Determine the (x, y) coordinate at the center of the cell enclosing the given text.  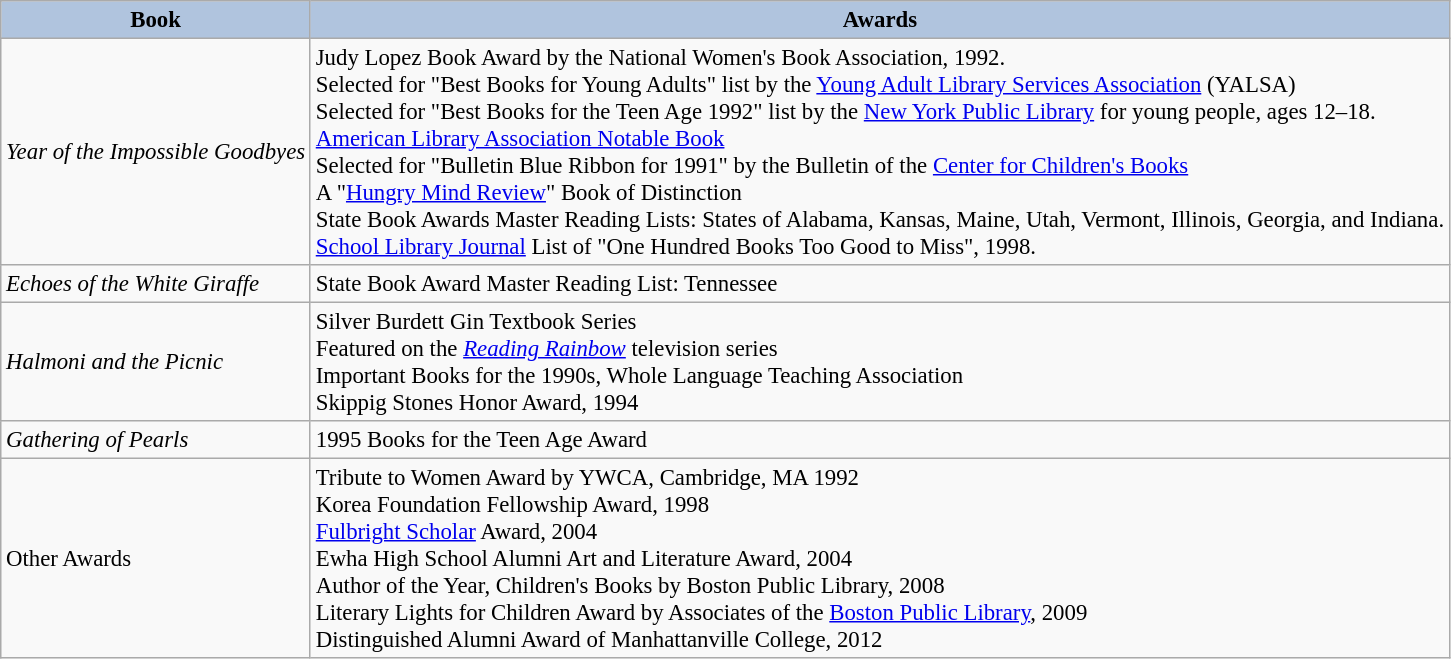
Halmoni and the Picnic (156, 362)
Echoes of the White Giraffe (156, 284)
Awards (880, 20)
Year of the Impossible Goodbyes (156, 152)
Book (156, 20)
1995 Books for the Teen Age Award (880, 440)
Other Awards (156, 559)
Gathering of Pearls (156, 440)
State Book Award Master Reading List: Tennessee (880, 284)
